Capture the cell that displays the provided text and extract its (X, Y) central coordinate. 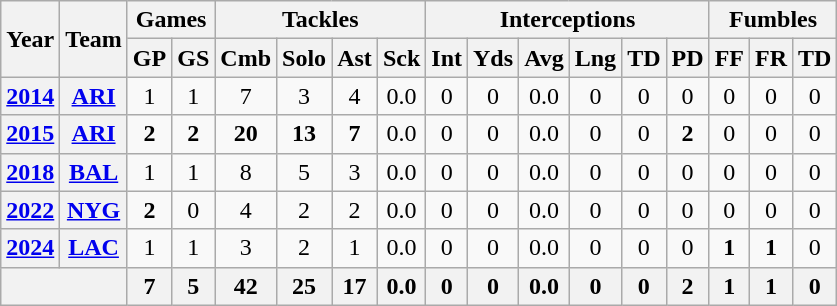
13 (304, 134)
17 (355, 286)
LAC (94, 248)
GS (194, 58)
Yds (494, 58)
2024 (30, 248)
2022 (30, 210)
PD (688, 58)
FR (772, 58)
Lng (595, 58)
Avg (544, 58)
Tackles (320, 20)
2014 (30, 96)
Ast (355, 58)
2015 (30, 134)
Year (30, 39)
Solo (304, 58)
Fumbles (773, 20)
2018 (30, 172)
BAL (94, 172)
FF (729, 58)
Team (94, 39)
Cmb (246, 58)
Interceptions (568, 20)
Sck (401, 58)
8 (246, 172)
Games (170, 20)
25 (304, 286)
20 (246, 134)
NYG (94, 210)
Int (447, 58)
42 (246, 286)
GP (149, 58)
